Provide the [X, Y] coordinate of the cell's center where the given text is located.  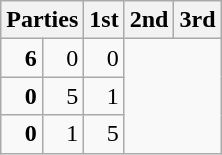
Parties [42, 20]
6 [22, 58]
2nd [149, 20]
1st [104, 20]
3rd [198, 20]
